Scan for the cell matching the given text and deliver its (X, Y) coordinate at center. 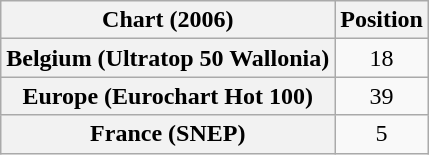
5 (382, 134)
Belgium (Ultratop 50 Wallonia) (168, 58)
Chart (2006) (168, 20)
Europe (Eurochart Hot 100) (168, 96)
Position (382, 20)
39 (382, 96)
18 (382, 58)
France (SNEP) (168, 134)
